Find where the given text appears and provide that cell's center as (x, y) coordinate. 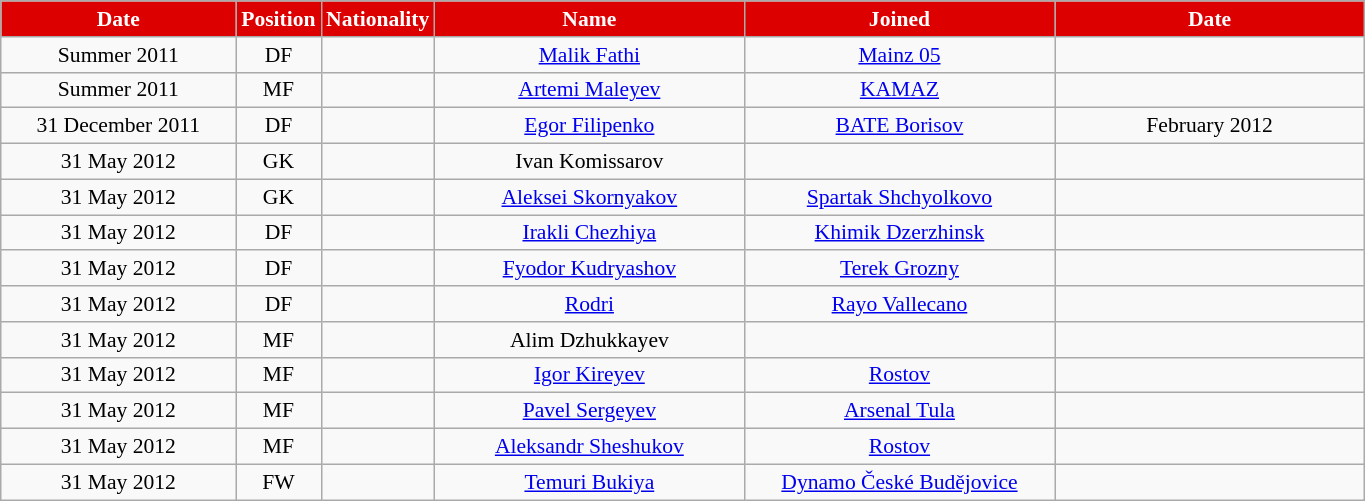
Rodri (589, 304)
Dynamo České Budějovice (899, 482)
Malik Fathi (589, 55)
31 December 2011 (118, 126)
Pavel Sergeyev (589, 411)
Ivan Komissarov (589, 162)
Irakli Chezhiya (589, 233)
Fyodor Kudryashov (589, 269)
FW (278, 482)
Spartak Shchyolkovo (899, 197)
Alim Dzhukkayev (589, 340)
Nationality (378, 19)
Khimik Dzerzhinsk (899, 233)
Terek Grozny (899, 269)
Egor Filipenko (589, 126)
Joined (899, 19)
February 2012 (1210, 126)
Aleksandr Sheshukov (589, 447)
Mainz 05 (899, 55)
Artemi Maleyev (589, 90)
Rayo Vallecano (899, 304)
KAMAZ (899, 90)
BATE Borisov (899, 126)
Temuri Bukiya (589, 482)
Position (278, 19)
Aleksei Skornyakov (589, 197)
Igor Kireyev (589, 375)
Arsenal Tula (899, 411)
Name (589, 19)
